Locate the cell with the specified text and output its (X, Y) center coordinate. 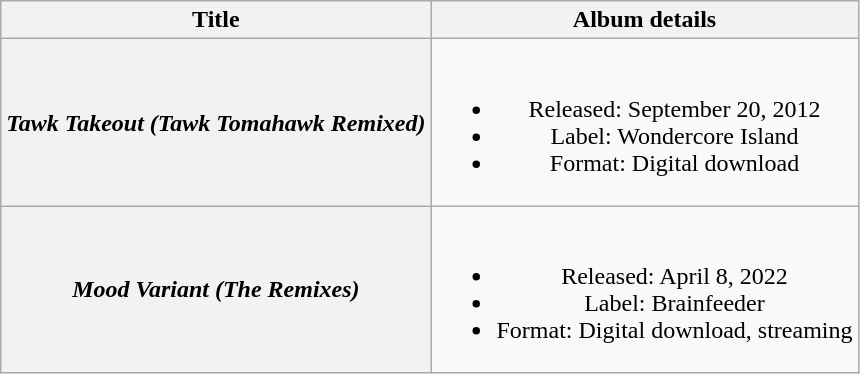
Title (216, 20)
Released: April 8, 2022Label: BrainfeederFormat: Digital download, streaming (644, 290)
Tawk Takeout (Tawk Tomahawk Remixed) (216, 122)
Album details (644, 20)
Released: September 20, 2012Label: Wondercore IslandFormat: Digital download (644, 122)
Mood Variant (The Remixes) (216, 290)
